Pinpoint the cell where the given text exists, returning its [X, Y] midpoint coordinate. 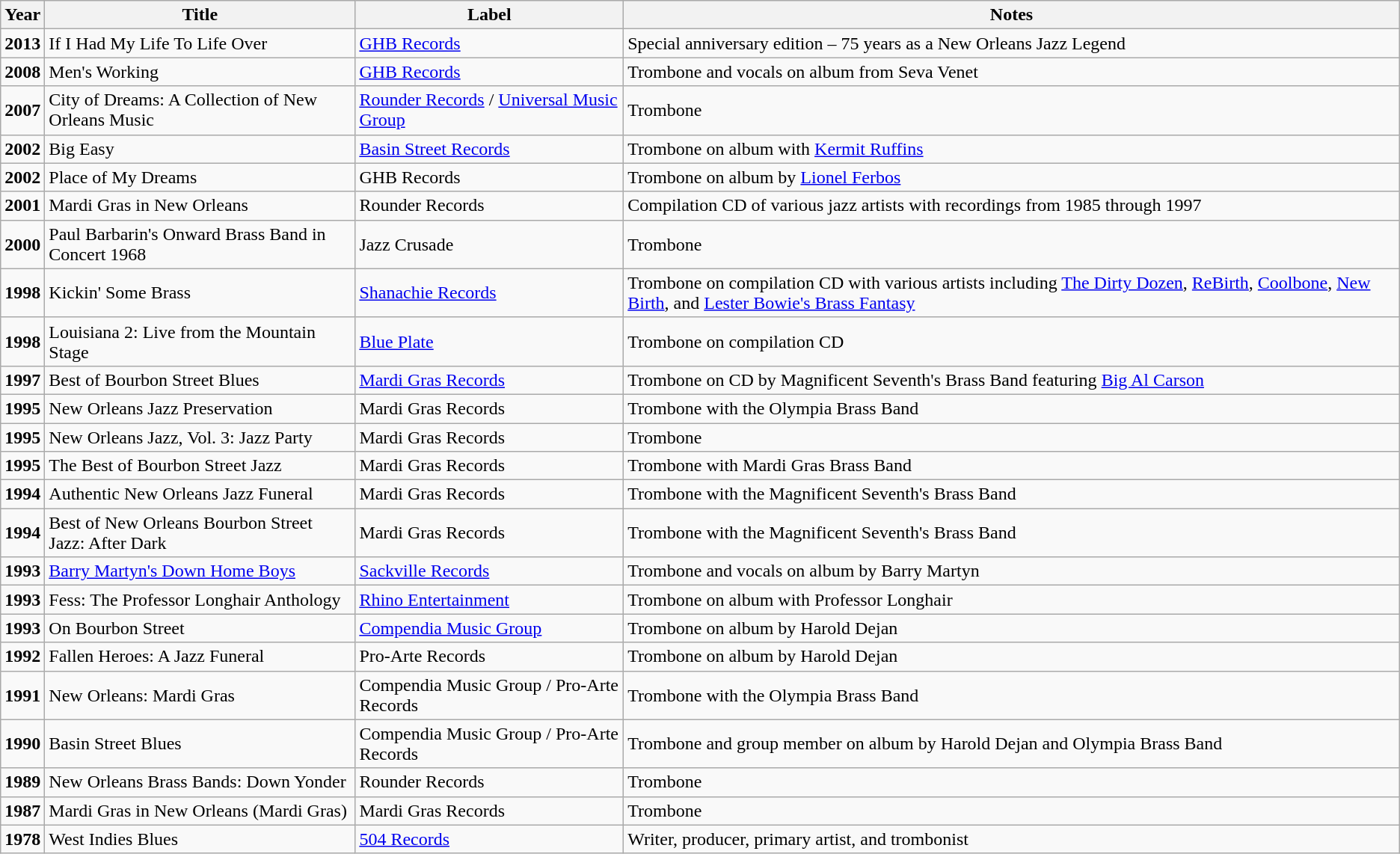
New Orleans Brass Bands: Down Yonder [200, 782]
Notes [1012, 15]
Trombone on album with Kermit Ruffins [1012, 149]
New Orleans Jazz, Vol. 3: Jazz Party [200, 437]
2001 [22, 206]
Kickin' Some Brass [200, 293]
Compendia Music Group [489, 628]
If I Had My Life To Life Over [200, 43]
Trombone on CD by Magnificent Seventh's Brass Band featuring Big Al Carson [1012, 380]
Jazz Crusade [489, 244]
Special anniversary edition – 75 years as a New Orleans Jazz Legend [1012, 43]
Trombone on album with Professor Longhair [1012, 600]
Compilation CD of various jazz artists with recordings from 1985 through 1997 [1012, 206]
Label [489, 15]
Rounder Records / Universal Music Group [489, 111]
Trombone on compilation CD [1012, 341]
Big Easy [200, 149]
Pro-Arte Records [489, 657]
1987 [22, 811]
Fess: The Professor Longhair Anthology [200, 600]
New Orleans: Mardi Gras [200, 695]
504 Records [489, 839]
2008 [22, 72]
Trombone and vocals on album from Seva Venet [1012, 72]
Basin Street Records [489, 149]
The Best of Bourbon Street Jazz [200, 466]
City of Dreams: A Collection of New Orleans Music [200, 111]
Men's Working [200, 72]
Trombone with Mardi Gras Brass Band [1012, 466]
Trombone and group member on album by Harold Dejan and Olympia Brass Band [1012, 743]
Fallen Heroes: A Jazz Funeral [200, 657]
Place of My Dreams [200, 177]
Writer, producer, primary artist, and trombonist [1012, 839]
Blue Plate [489, 341]
Mardi Gras in New Orleans [200, 206]
Basin Street Blues [200, 743]
Louisiana 2: Live from the Mountain Stage [200, 341]
2000 [22, 244]
Shanachie Records [489, 293]
Rhino Entertainment [489, 600]
Barry Martyn's Down Home Boys [200, 571]
Mardi Gras in New Orleans (Mardi Gras) [200, 811]
1997 [22, 380]
Trombone and vocals on album by Barry Martyn [1012, 571]
1991 [22, 695]
Best of Bourbon Street Blues [200, 380]
1978 [22, 839]
1992 [22, 657]
Trombone on compilation CD with various artists including The Dirty Dozen, ReBirth, Coolbone, New Birth, and Lester Bowie's Brass Fantasy [1012, 293]
1990 [22, 743]
Sackville Records [489, 571]
Year [22, 15]
1989 [22, 782]
Title [200, 15]
2007 [22, 111]
Trombone on album by Lionel Ferbos [1012, 177]
Authentic New Orleans Jazz Funeral [200, 494]
Best of New Orleans Bourbon Street Jazz: After Dark [200, 532]
New Orleans Jazz Preservation [200, 408]
On Bourbon Street [200, 628]
West Indies Blues [200, 839]
2013 [22, 43]
Paul Barbarin's Onward Brass Band in Concert 1968 [200, 244]
